Find where the given text appears and provide that cell's center as [X, Y] coordinate. 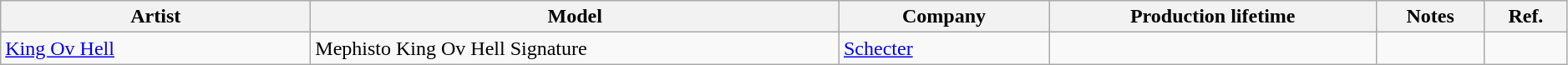
King Ov Hell [155, 48]
Ref. [1525, 17]
Company [944, 17]
Model [575, 17]
Artist [155, 17]
Production lifetime [1213, 17]
Mephisto King Ov Hell Signature [575, 48]
Notes [1430, 17]
Schecter [944, 48]
